From the cell containing the given text, extract its center point as (x, y) coordinate. 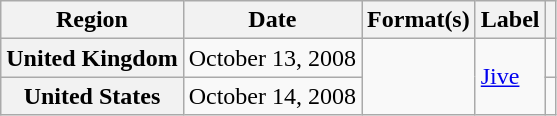
Date (272, 20)
United Kingdom (92, 58)
Jive (510, 77)
United States (92, 96)
Label (510, 20)
Region (92, 20)
October 14, 2008 (272, 96)
October 13, 2008 (272, 58)
Format(s) (419, 20)
